Return the (X, Y) coordinate for the center point of the cell that contains the specified text.  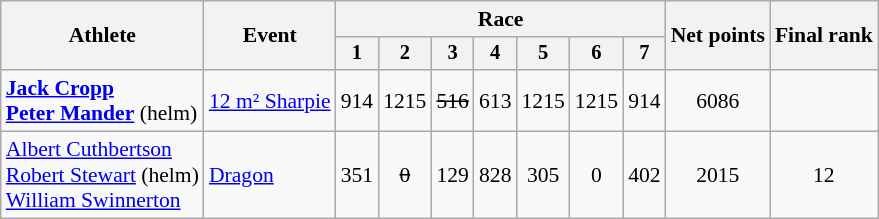
6 (596, 54)
613 (496, 100)
305 (542, 176)
Albert CuthbertsonRobert Stewart (helm)William Swinnerton (102, 176)
7 (644, 54)
516 (452, 100)
351 (358, 176)
Event (270, 36)
129 (452, 176)
Net points (718, 36)
Jack CroppPeter Mander (helm) (102, 100)
828 (496, 176)
2 (404, 54)
1 (358, 54)
6086 (718, 100)
Race (501, 19)
12 m² Sharpie (270, 100)
402 (644, 176)
Athlete (102, 36)
4 (496, 54)
12 (824, 176)
Dragon (270, 176)
2015 (718, 176)
Final rank (824, 36)
3 (452, 54)
5 (542, 54)
